Determine the [X, Y] coordinate at the center of the cell enclosing the given text.  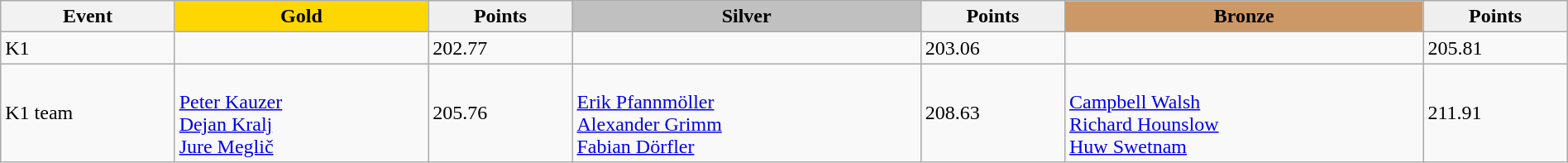
Event [88, 17]
K1 [88, 48]
Bronze [1244, 17]
202.77 [500, 48]
Silver [746, 17]
211.91 [1495, 113]
Erik PfannmöllerAlexander GrimmFabian Dörfler [746, 113]
Campbell WalshRichard HounslowHuw Swetnam [1244, 113]
205.76 [500, 113]
Gold [301, 17]
K1 team [88, 113]
203.06 [992, 48]
205.81 [1495, 48]
208.63 [992, 113]
Peter KauzerDejan KraljJure Meglič [301, 113]
